Return the (X, Y) coordinate for the center point of the cell that contains the specified text.  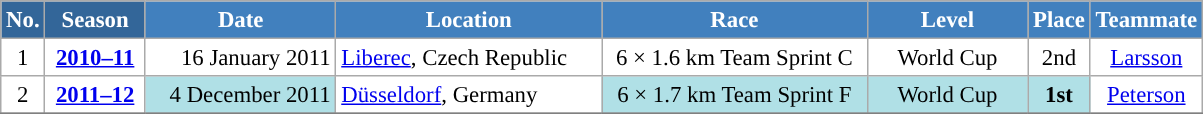
Location (469, 20)
Date (240, 20)
6 × 1.6 km Team Sprint C (735, 58)
2 (23, 95)
Teammate (1146, 20)
Liberec, Czech Republic (469, 58)
Larsson (1146, 58)
4 December 2011 (240, 95)
Peterson (1146, 95)
Düsseldorf, Germany (469, 95)
2nd (1059, 58)
2011–12 (95, 95)
6 × 1.7 km Team Sprint F (735, 95)
Place (1059, 20)
Season (95, 20)
1 (23, 58)
16 January 2011 (240, 58)
No. (23, 20)
Level (948, 20)
Race (735, 20)
2010–11 (95, 58)
1st (1059, 95)
